Provide the [X, Y] coordinate of the cell's center where the given text is located.  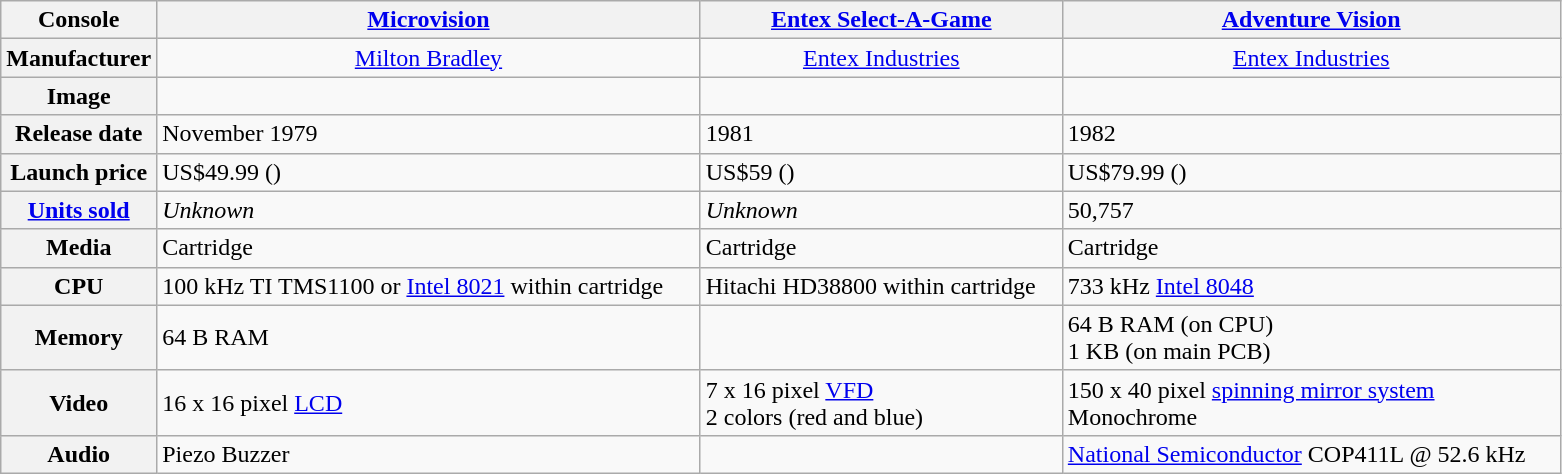
Memory [79, 338]
Units sold [79, 210]
50,757 [1311, 210]
733 kHz Intel 8048 [1311, 286]
Release date [79, 134]
100 kHz TI TMS1100 or Intel 8021 within cartridge [429, 286]
Milton Bradley [429, 58]
US$59 () [881, 172]
Media [79, 248]
Image [79, 96]
Hitachi HD38800 within cartridge [881, 286]
CPU [79, 286]
Audio [79, 454]
1982 [1311, 134]
150 x 40 pixel spinning mirror systemMonochrome [1311, 402]
Microvision [429, 20]
7 x 16 pixel VFD2 colors (red and blue) [881, 402]
November 1979 [429, 134]
US$79.99 () [1311, 172]
Manufacturer [79, 58]
64 B RAM (on CPU)1 KB (on main PCB) [1311, 338]
Console [79, 20]
16 x 16 pixel LCD [429, 402]
64 B RAM [429, 338]
US$49.99 () [429, 172]
Piezo Buzzer [429, 454]
Adventure Vision [1311, 20]
Launch price [79, 172]
Video [79, 402]
1981 [881, 134]
National Semiconductor COP411L @ 52.6 kHz [1311, 454]
Entex Select-A-Game [881, 20]
